Pinpoint the cell where the given text exists, returning its (X, Y) midpoint coordinate. 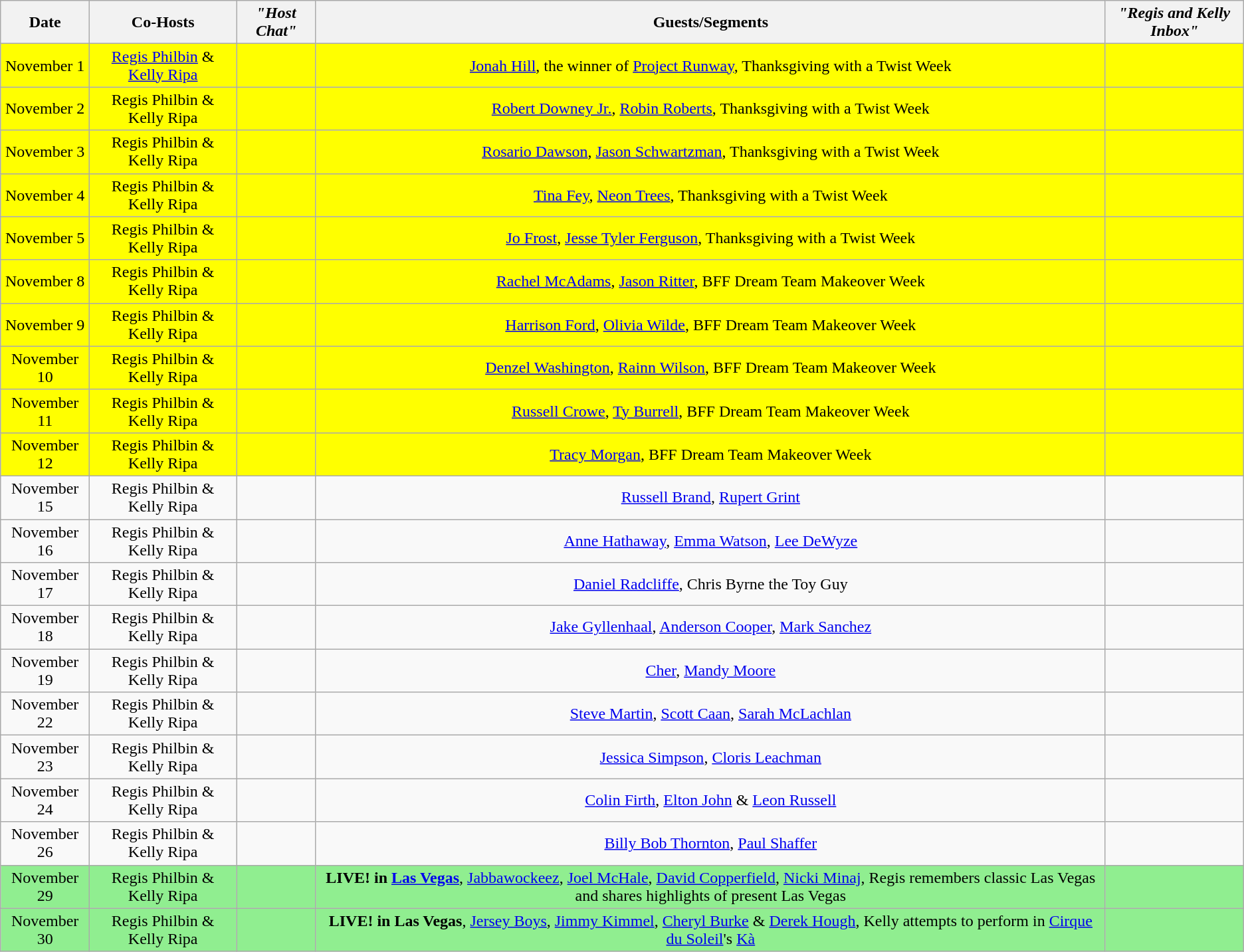
Steve Martin, Scott Caan, Sarah McLachlan (710, 714)
Date (45, 23)
Guests/Segments (710, 23)
Rachel McAdams, Jason Ritter, BFF Dream Team Makeover Week (710, 282)
November 5 (45, 238)
Daniel Radcliffe, Chris Byrne the Toy Guy (710, 585)
November 16 (45, 541)
Jake Gyllenhaal, Anderson Cooper, Mark Sanchez (710, 627)
November 10 (45, 368)
November 1 (45, 65)
"Regis and Kelly Inbox" (1174, 23)
Russell Brand, Rupert Grint (710, 497)
Billy Bob Thornton, Paul Shaffer (710, 844)
Russell Crowe, Ty Burrell, BFF Dream Team Makeover Week (710, 411)
November 24 (45, 800)
Cher, Mandy Moore (710, 671)
November 26 (45, 844)
November 18 (45, 627)
November 19 (45, 671)
Jonah Hill, the winner of Project Runway, Thanksgiving with a Twist Week (710, 65)
Harrison Ford, Olivia Wilde, BFF Dream Team Makeover Week (710, 324)
Jessica Simpson, Cloris Leachman (710, 757)
Rosario Dawson, Jason Schwartzman, Thanksgiving with a Twist Week (710, 151)
Tracy Morgan, BFF Dream Team Makeover Week (710, 454)
November 8 (45, 282)
November 9 (45, 324)
November 12 (45, 454)
Tina Fey, Neon Trees, Thanksgiving with a Twist Week (710, 195)
Robert Downey Jr., Robin Roberts, Thanksgiving with a Twist Week (710, 109)
Anne Hathaway, Emma Watson, Lee DeWyze (710, 541)
Denzel Washington, Rainn Wilson, BFF Dream Team Makeover Week (710, 368)
November 30 (45, 930)
November 22 (45, 714)
November 2 (45, 109)
November 29 (45, 886)
November 4 (45, 195)
November 11 (45, 411)
November 3 (45, 151)
Jo Frost, Jesse Tyler Ferguson, Thanksgiving with a Twist Week (710, 238)
Colin Firth, Elton John & Leon Russell (710, 800)
Co-Hosts (163, 23)
November 17 (45, 585)
LIVE! in Las Vegas, Jersey Boys, Jimmy Kimmel, Cheryl Burke & Derek Hough, Kelly attempts to perform in Cirque du Soleil's Kà (710, 930)
November 15 (45, 497)
November 23 (45, 757)
"Host Chat" (276, 23)
